Search for the cell housing the specified text and yield its (X, Y) center coordinate. 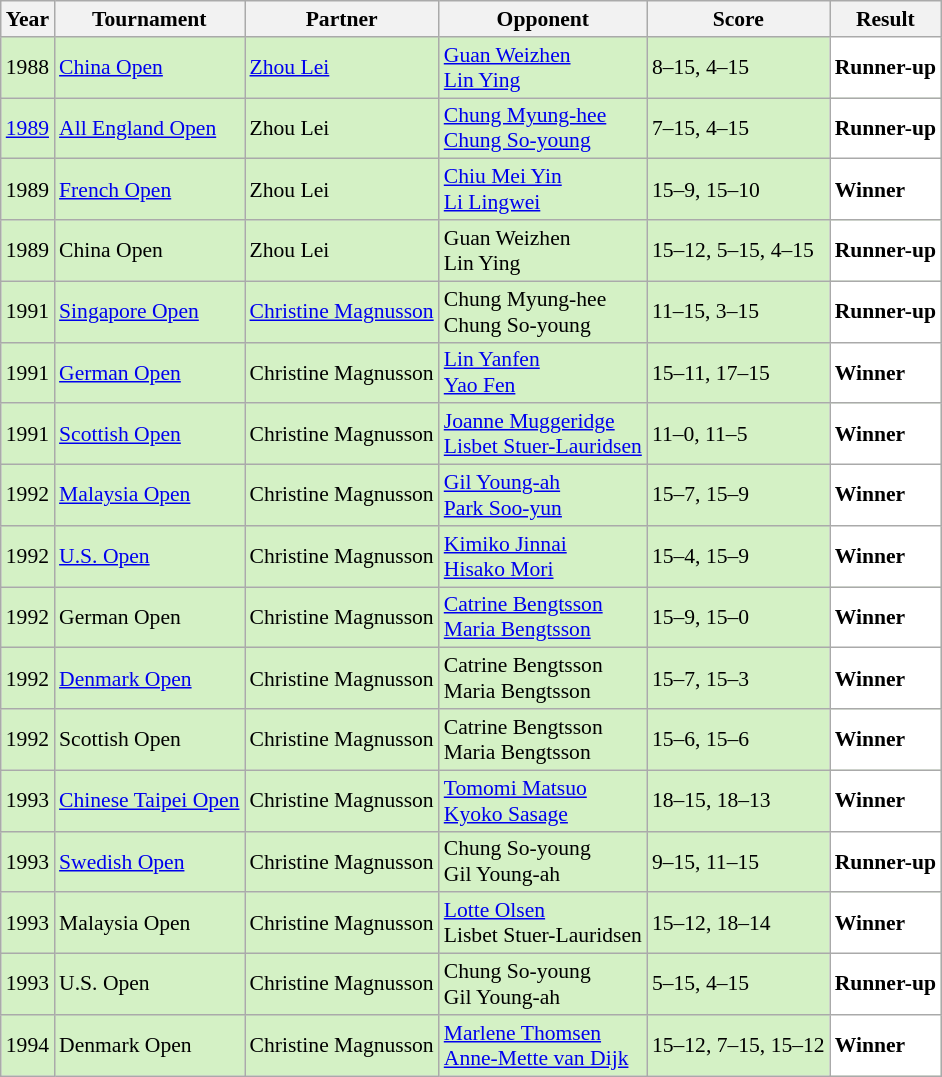
Gil Young-ah Park Soo-yun (543, 496)
15–4, 15–9 (738, 556)
11–15, 3–15 (738, 312)
Joanne Muggeridge Lisbet Stuer-Lauridsen (543, 434)
Tournament (149, 19)
Swedish Open (149, 862)
5–15, 4–15 (738, 984)
Kimiko Jinnai Hisako Mori (543, 556)
Lotte Olsen Lisbet Stuer-Lauridsen (543, 924)
8–15, 4–15 (738, 68)
15–9, 15–0 (738, 618)
18–15, 18–13 (738, 800)
French Open (149, 190)
Result (886, 19)
15–12, 7–15, 15–12 (738, 1046)
11–0, 11–5 (738, 434)
15–7, 15–3 (738, 678)
15–11, 17–15 (738, 372)
15–12, 5–15, 4–15 (738, 250)
Partner (341, 19)
Score (738, 19)
Opponent (543, 19)
Chinese Taipei Open (149, 800)
Tomomi Matsuo Kyoko Sasage (543, 800)
15–12, 18–14 (738, 924)
15–6, 15–6 (738, 740)
9–15, 11–15 (738, 862)
Chiu Mei Yin Li Lingwei (543, 190)
All England Open (149, 128)
15–9, 15–10 (738, 190)
1988 (28, 68)
Marlene Thomsen Anne-Mette van Dijk (543, 1046)
Singapore Open (149, 312)
Lin Yanfen Yao Fen (543, 372)
1994 (28, 1046)
7–15, 4–15 (738, 128)
15–7, 15–9 (738, 496)
Year (28, 19)
